Search for the cell housing the specified text and yield its [X, Y] center coordinate. 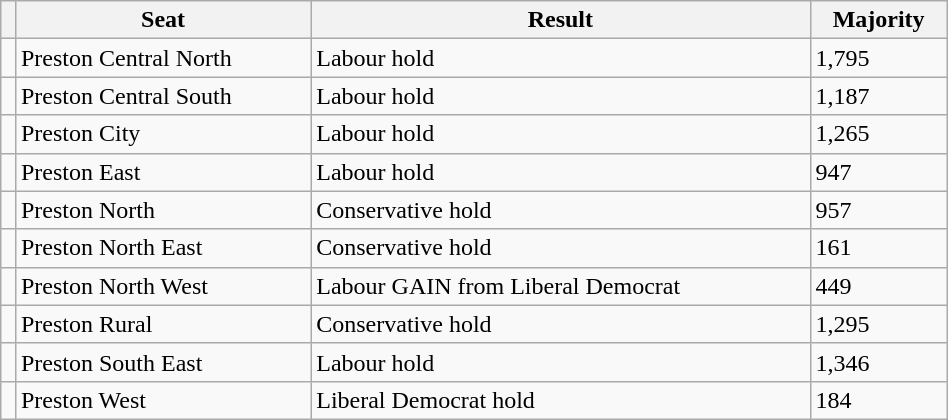
1,346 [878, 362]
Preston North East [162, 248]
Majority [878, 20]
Preston West [162, 400]
Preston East [162, 172]
161 [878, 248]
1,187 [878, 96]
947 [878, 172]
Preston North West [162, 286]
1,795 [878, 58]
Result [560, 20]
Preston South East [162, 362]
1,265 [878, 134]
Liberal Democrat hold [560, 400]
Preston Central South [162, 96]
449 [878, 286]
Preston Central North [162, 58]
184 [878, 400]
957 [878, 210]
Seat [162, 20]
Preston North [162, 210]
1,295 [878, 324]
Preston City [162, 134]
Preston Rural [162, 324]
Labour GAIN from Liberal Democrat [560, 286]
